From the cell containing the given text, extract its center point as (x, y) coordinate. 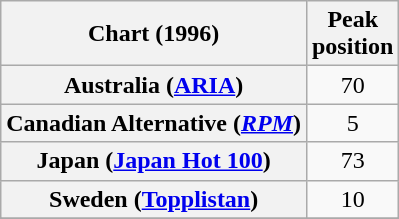
73 (352, 161)
Canadian Alternative (RPM) (154, 123)
Sweden (Topplistan) (154, 199)
Japan (Japan Hot 100) (154, 161)
Australia (ARIA) (154, 85)
Chart (1996) (154, 34)
10 (352, 199)
Peakposition (352, 34)
70 (352, 85)
5 (352, 123)
